For the text-containing cell, return its midpoint in (x, y) coordinate format. 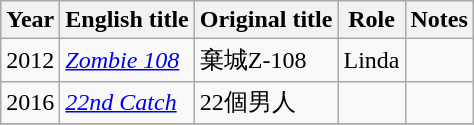
Zombie 108 (127, 60)
Original title (266, 20)
棄城Z-108 (266, 60)
22nd Catch (127, 102)
Year (30, 20)
2016 (30, 102)
English title (127, 20)
22個男人 (266, 102)
Role (372, 20)
Linda (372, 60)
2012 (30, 60)
Notes (439, 20)
